Pinpoint the cell where the given text exists, returning its (X, Y) midpoint coordinate. 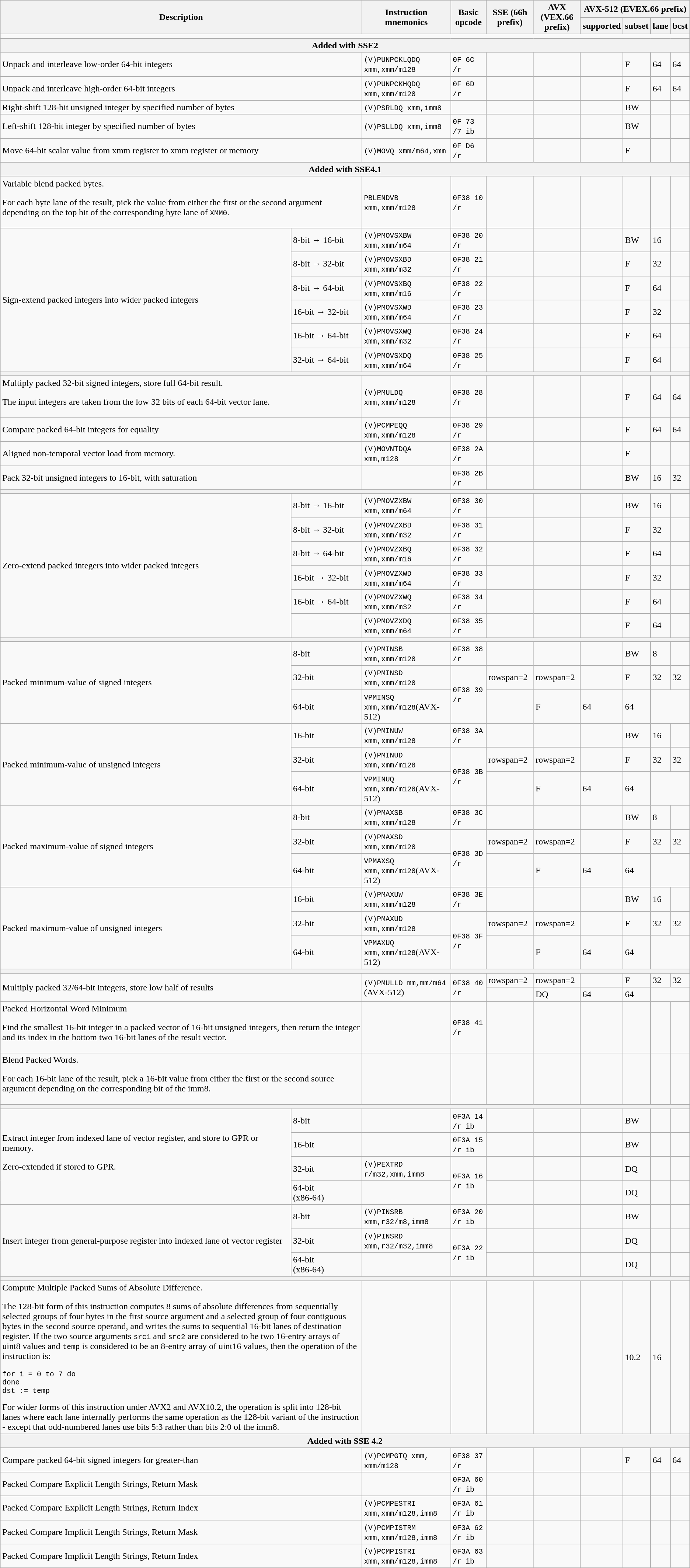
(V)PCMPEQQ xmm,xmm/m128 (406, 430)
0F38 35 /r (468, 625)
Instruction mnemonics (406, 17)
Compare packed 64-bit integers for equality (181, 430)
0F38 29 /r (468, 430)
0F38 25 /r (468, 360)
0F3A 60 /r ib (468, 1484)
(V)PMOVZXWD xmm,xmm/m64 (406, 577)
(V)MOVNTDQA xmm,m128 (406, 453)
(V)PMINUW xmm,xmm/m128 (406, 736)
0F3A 62 /r ib (468, 1532)
Packed minimum-value of signed integers (146, 683)
(V)PMULDQ xmm,xmm/m128 (406, 397)
Right-shift 128-bit unsigned integer by specified number of bytes (181, 107)
0F38 22 /r (468, 288)
(V)PMOVSXBQ xmm,xmm/m16 (406, 288)
(V)PMULLD mm,mm/m64(AVX-512) (406, 987)
Sign-extend packed integers into wider packed integers (146, 300)
(V)PSLLDQ xmm,imm8 (406, 126)
VPMINUQ xmm,xmm/m128(AVX-512) (406, 788)
(V)PMINSD xmm,xmm/m128 (406, 677)
(V)PUNPCKLQDQ xmm,xmm/m128 (406, 64)
0F3A 15 /r ib (468, 1145)
Unpack and interleave high-order 64-bit integers (181, 88)
Packed Compare Explicit Length Strings, Return Index (181, 1508)
0F38 3A /r (468, 736)
0F38 38 /r (468, 654)
0F 73 /7 ib (468, 126)
Packed Compare Explicit Length Strings, Return Mask (181, 1484)
0F38 2A /r (468, 453)
(V)PSRLDQ xmm,imm8 (406, 107)
(V)PUNPCKHQDQ xmm,xmm/m128 (406, 88)
0F3A 20 /r ib (468, 1216)
subset (637, 26)
Aligned non-temporal vector load from memory. (181, 453)
Multiply packed 32/64-bit integers, store low half of results (181, 987)
(V)PMOVZXDQ xmm,xmm/m64 (406, 625)
(V)PMOVSXBW xmm,xmm/m64 (406, 240)
0F38 32 /r (468, 554)
(V)PMOVSXBD xmm,xmm/m32 (406, 264)
SSE (66h prefix) (510, 17)
0F38 34 /r (468, 602)
Added with SSE2 (345, 45)
Basic opcode (468, 17)
Zero-extend packed integers into wider packed integers (146, 565)
(V)PMOVSXWD xmm,xmm/m64 (406, 312)
(V)PMAXSB xmm,xmm/m128 (406, 818)
(V)PMOVZXBD xmm,xmm/m32 (406, 529)
0F38 31 /r (468, 529)
0F38 41 /r (468, 1027)
(V)MOVQ xmm/m64,xmm (406, 150)
VPMAXUQ xmm,xmm/m128(AVX-512) (406, 952)
Packed maximum-value of unsigned integers (146, 928)
0F3A 14 /r ib (468, 1121)
(V)PCMPISTRI xmm,xmm/m128,imm8 (406, 1556)
0F 6D /r (468, 88)
0F38 23 /r (468, 312)
(V)PMAXUW xmm,xmm/m128 (406, 899)
(V)PMOVZXWQ xmm,xmm/m32 (406, 602)
VPMINSQ xmm,xmm/m128(AVX-512) (406, 707)
0F38 20 /r (468, 240)
PBLENDVB xmm,xmm/m128 (406, 202)
Unpack and interleave low-order 64-bit integers (181, 64)
0F D6 /r (468, 150)
Packed maximum-value of signed integers (146, 846)
(V)PMINSB xmm,xmm/m128 (406, 654)
Packed Compare Implicit Length Strings, Return Index (181, 1556)
AVX(VEX.66 prefix) (557, 17)
0F38 30 /r (468, 506)
0F38 3C /r (468, 818)
Left-shift 128-bit integer by specified number of bytes (181, 126)
(V)PEXTRD r/m32,xmm,imm8 (406, 1168)
bcst (680, 26)
(V)PCMPISTRM xmm,xmm/m128,imm8 (406, 1532)
0F3A 22 /r ib (468, 1252)
VPMAXSQ xmm,xmm/m128(AVX-512) (406, 870)
(V)PMOVZXBW xmm,xmm/m64 (406, 506)
(V)PINSRB xmm,r32/m8,imm8 (406, 1216)
0F38 10 /r (468, 202)
Packed Compare Implicit Length Strings, Return Mask (181, 1532)
(V)PMOVZXBQ xmm,xmm/m16 (406, 554)
(V)PMOVSXDQ xmm,xmm/m64 (406, 360)
(V)PMAXUD xmm,xmm/m128 (406, 923)
Compare packed 64-bit signed integers for greater-than (181, 1460)
0F38 37 /r (468, 1460)
0F38 3D /r (468, 858)
Multiply packed 32-bit signed integers, store full 64-bit result.The input integers are taken from the low 32 bits of each 64-bit vector lane. (181, 397)
Added with SSE4.1 (345, 169)
Insert integer from general-purpose register into indexed lane of vector register (146, 1241)
0F38 3F /r (468, 940)
lane (661, 26)
0F38 2B /r (468, 478)
0F 6C /r (468, 64)
0F38 39 /r (468, 694)
(V)PMOVSXWQ xmm,xmm/m32 (406, 336)
supported (602, 26)
Description (181, 17)
(V)PCMPGTQ xmm, xmm/m128 (406, 1460)
0F38 24 /r (468, 336)
Added with SSE 4.2 (345, 1441)
Pack 32-bit unsigned integers to 16-bit, with saturation (181, 478)
Packed minimum-value of unsigned integers (146, 764)
0F38 40 /r (468, 987)
0F3A 61 /r ib (468, 1508)
(V)PMINUD xmm,xmm/m128 (406, 759)
0F38 3B /r (468, 776)
(V)PMAXSD xmm,xmm/m128 (406, 841)
0F3A 63 /r ib (468, 1556)
(V)PINSRD xmm,r32/m32,imm8 (406, 1241)
0F38 33 /r (468, 577)
0F38 21 /r (468, 264)
AVX-512 (EVEX.66 prefix) (635, 9)
Move 64-bit scalar value from xmm register to xmm register or memory (181, 150)
10.2 (637, 1357)
(V)PCMPESTRI xmm,xmm/m128,imm8 (406, 1508)
32-bit → 64-bit (326, 360)
0F3A 16 /r ib (468, 1181)
0F38 28 /r (468, 397)
0F38 3E /r (468, 899)
Extract integer from indexed lane of vector register, and store to GPR or memory.Zero-extended if stored to GPR. (146, 1157)
